Scan for the cell matching the given text and deliver its [x, y] coordinate at center. 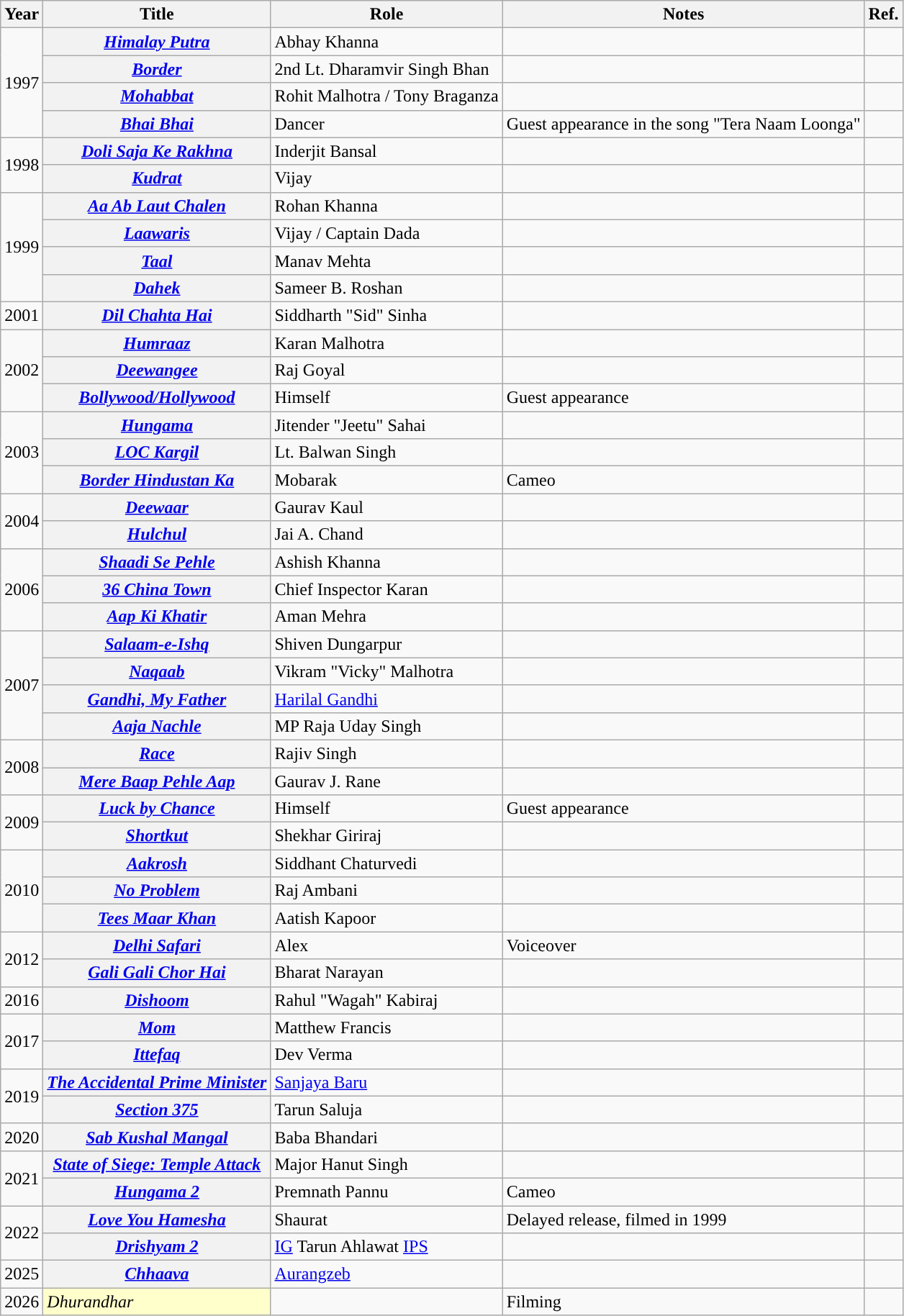
Sameer B. Roshan [387, 288]
Tarun Saluja [387, 1109]
Harilal Gandhi [387, 699]
Sab Kushal Mangal [157, 1137]
Mere Baap Pehle Aap [157, 781]
Gaurav J. Rane [387, 781]
Chief Inspector Karan [387, 589]
Role [387, 14]
Gaurav Kaul [387, 507]
No Problem [157, 891]
Filming [684, 1302]
Dishoom [157, 1000]
Aa Ab Laut Chalen [157, 206]
2nd Lt. Dharamvir Singh Bhan [387, 69]
Dil Chahta Hai [157, 315]
Manav Mehta [387, 260]
2003 [22, 453]
State of Siege: Temple Attack [157, 1164]
Karan Malhotra [387, 343]
Shaurat [387, 1220]
Bollywood/Hollywood [157, 398]
Deewaar [157, 507]
Shaadi Se Pehle [157, 562]
2019 [22, 1096]
2006 [22, 589]
2017 [22, 1041]
Raj Goyal [387, 371]
Laawaris [157, 233]
Bharat Narayan [387, 973]
MP Raja Uday Singh [387, 726]
Doli Saja Ke Rakhna [157, 151]
Year [22, 14]
Vijay / Captain Dada [387, 233]
Ittefaq [157, 1055]
Luck by Chance [157, 809]
Jai A. Chand [387, 535]
Ref. [884, 14]
Title [157, 14]
Vikram "Vicky" Malhotra [387, 671]
Mobarak [387, 480]
Aaja Nachle [157, 726]
Delhi Safari [157, 945]
Siddhant Chaturvedi [387, 863]
Hungama [157, 425]
2007 [22, 685]
Rahul "Wagah" Kabiraj [387, 1000]
Voiceover [684, 945]
Notes [684, 14]
1998 [22, 165]
Delayed release, filmed in 1999 [684, 1220]
Dhurandhar [157, 1302]
Deewangee [157, 371]
Abhay Khanna [387, 42]
Rajiv Singh [387, 753]
Tees Maar Khan [157, 918]
Jitender "Jeetu" Sahai [387, 425]
Raj Ambani [387, 891]
Major Hanut Singh [387, 1164]
Guest appearance in the song "Tera Naam Loonga" [684, 124]
1999 [22, 247]
2021 [22, 1178]
Baba Bhandari [387, 1137]
IG Tarun Ahlawat IPS [387, 1247]
Sanjaya Baru [387, 1082]
Drishyam 2 [157, 1247]
Aman Mehra [387, 617]
Rohan Khanna [387, 206]
Gali Gali Chor Hai [157, 973]
Love You Hamesha [157, 1220]
36 China Town [157, 589]
2022 [22, 1233]
Dev Verma [387, 1055]
Race [157, 753]
Matthew Francis [387, 1027]
Section 375 [157, 1109]
2001 [22, 315]
Taal [157, 260]
2012 [22, 959]
Dahek [157, 288]
The Accidental Prime Minister [157, 1082]
1997 [22, 83]
Shiven Dungarpur [387, 644]
Aurangzeb [387, 1274]
Mohabbat [157, 96]
Aap Ki Khatir [157, 617]
2020 [22, 1137]
2008 [22, 767]
Humraaz [157, 343]
Border [157, 69]
Alex [387, 945]
Inderjit Bansal [387, 151]
Mom [157, 1027]
Himalay Putra [157, 42]
Shortkut [157, 836]
Bhai Bhai [157, 124]
Rohit Malhotra / Tony Braganza [387, 96]
Salaam-e-Ishq [157, 644]
Shekhar Giriraj [387, 836]
2026 [22, 1302]
Dancer [387, 124]
2004 [22, 521]
Hulchul [157, 535]
Lt. Balwan Singh [387, 453]
Hungama 2 [157, 1192]
Naqaab [157, 671]
Ashish Khanna [387, 562]
Border Hindustan Ka [157, 480]
2010 [22, 891]
Gandhi, My Father [157, 699]
Premnath Pannu [387, 1192]
Vijay [387, 178]
Chhaava [157, 1274]
Aakrosh [157, 863]
2009 [22, 822]
2016 [22, 1000]
Kudrat [157, 178]
LOC Kargil [157, 453]
2025 [22, 1274]
2002 [22, 371]
Siddharth "Sid" Sinha [387, 315]
Aatish Kapoor [387, 918]
